Search for the cell housing the specified text and yield its [x, y] center coordinate. 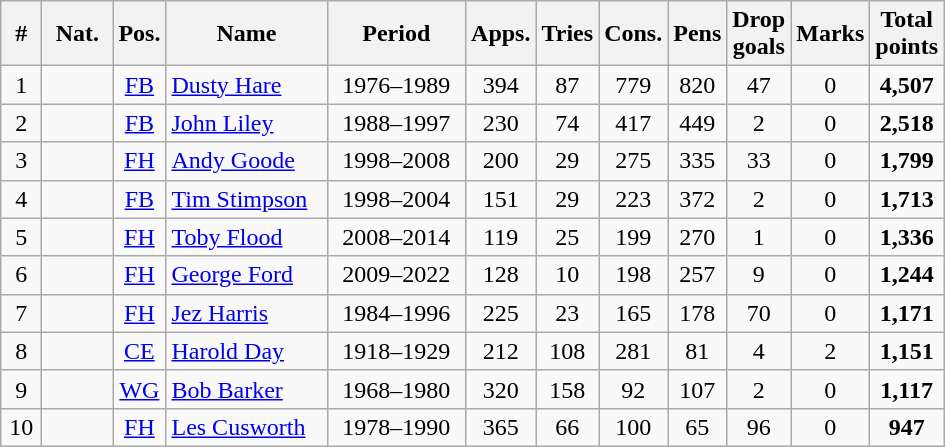
Nat. [78, 34]
Drop goals [759, 34]
70 [759, 313]
108 [568, 351]
394 [501, 85]
1988–1997 [396, 123]
1,799 [907, 161]
Marks [830, 34]
33 [759, 161]
1998–2004 [396, 199]
335 [698, 161]
119 [501, 237]
Pos. [140, 34]
George Ford [246, 275]
Harold Day [246, 351]
Totalpoints [907, 34]
47 [759, 85]
CE [140, 351]
212 [501, 351]
7 [22, 313]
128 [501, 275]
200 [501, 161]
1968–1980 [396, 389]
165 [634, 313]
WG [140, 389]
1,117 [907, 389]
John Liley [246, 123]
158 [568, 389]
# [22, 34]
1978–1990 [396, 427]
Name [246, 34]
Tim Stimpson [246, 199]
199 [634, 237]
3 [22, 161]
365 [501, 427]
Bob Barker [246, 389]
Toby Flood [246, 237]
4,507 [907, 85]
25 [568, 237]
947 [907, 427]
178 [698, 313]
Period [396, 34]
107 [698, 389]
417 [634, 123]
6 [22, 275]
Cons. [634, 34]
Jez Harris [246, 313]
372 [698, 199]
230 [501, 123]
Dusty Hare [246, 85]
270 [698, 237]
1,713 [907, 199]
100 [634, 427]
74 [568, 123]
66 [568, 427]
23 [568, 313]
2,518 [907, 123]
Andy Goode [246, 161]
223 [634, 199]
1984–1996 [396, 313]
8 [22, 351]
Apps. [501, 34]
1998–2008 [396, 161]
449 [698, 123]
5 [22, 237]
151 [501, 199]
1,151 [907, 351]
225 [501, 313]
2009–2022 [396, 275]
820 [698, 85]
2008–2014 [396, 237]
1918–1929 [396, 351]
1,336 [907, 237]
92 [634, 389]
275 [634, 161]
1,244 [907, 275]
257 [698, 275]
1976–1989 [396, 85]
198 [634, 275]
281 [634, 351]
81 [698, 351]
Les Cusworth [246, 427]
65 [698, 427]
Pens [698, 34]
96 [759, 427]
320 [501, 389]
Tries [568, 34]
779 [634, 85]
1,171 [907, 313]
87 [568, 85]
